Extract the [x, y] coordinate from the center of the cell holding the provided text.  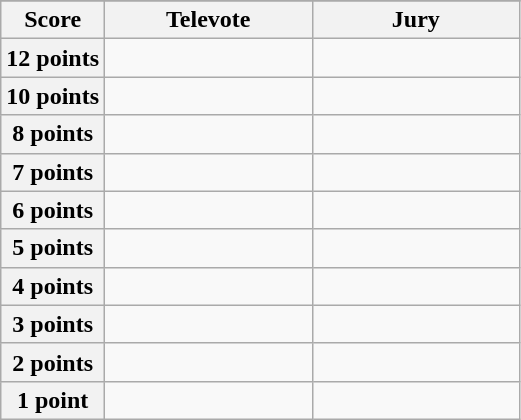
8 points [53, 134]
Televote [209, 20]
7 points [53, 172]
6 points [53, 210]
5 points [53, 248]
2 points [53, 362]
4 points [53, 286]
12 points [53, 58]
10 points [53, 96]
Score [53, 20]
Jury [416, 20]
3 points [53, 324]
1 point [53, 400]
